Return the [x, y] coordinate for the center point of the cell that contains the specified text.  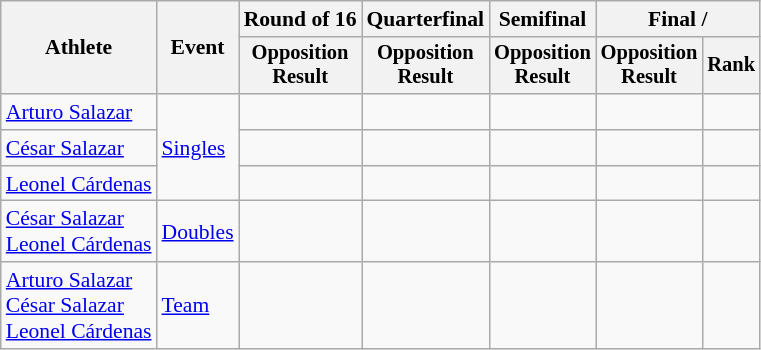
Arturo Salazar [79, 112]
Rank [731, 66]
Arturo SalazarCésar SalazarLeonel Cárdenas [79, 306]
Final / [678, 19]
Event [198, 48]
César SalazarLeonel Cárdenas [79, 232]
Quarterfinal [426, 19]
Team [198, 306]
César Salazar [79, 148]
Athlete [79, 48]
Round of 16 [300, 19]
Doubles [198, 232]
Semifinal [542, 19]
Leonel Cárdenas [79, 184]
Singles [198, 148]
